Pinpoint the cell where the given text exists, returning its [X, Y] midpoint coordinate. 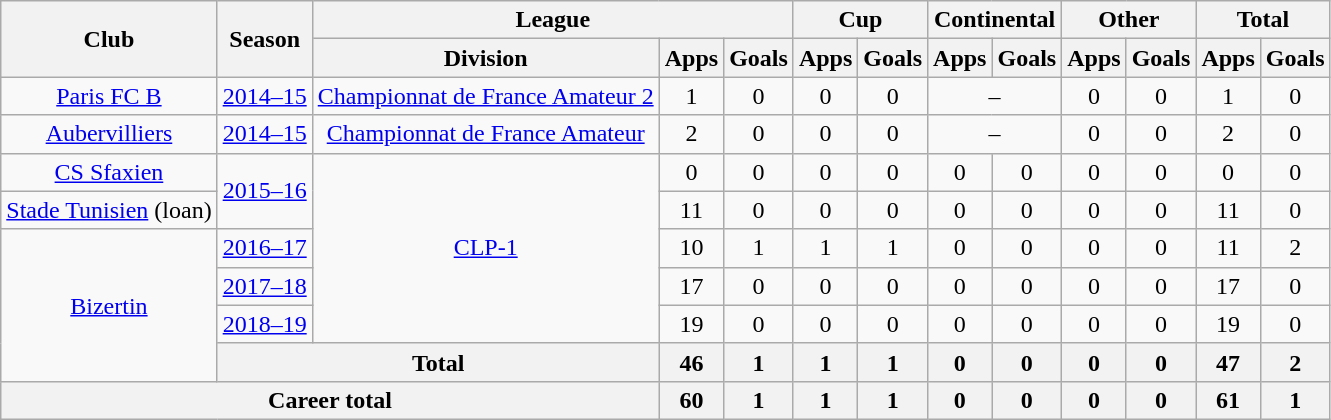
2016–17 [264, 248]
61 [1228, 400]
Cup [860, 20]
46 [691, 362]
2017–18 [264, 286]
CS Sfaxien [109, 172]
Career total [330, 400]
Paris FC B [109, 96]
CLP-1 [486, 248]
Stade Tunisien (loan) [109, 210]
47 [1228, 362]
Club [109, 39]
League [552, 20]
2015–16 [264, 191]
Season [264, 39]
10 [691, 248]
2018–19 [264, 324]
Bizertin [109, 305]
Championnat de France Amateur [486, 134]
Continental [995, 20]
Championnat de France Amateur 2 [486, 96]
Other [1129, 20]
Division [486, 58]
60 [691, 400]
Aubervilliers [109, 134]
